Extract the [x, y] coordinate from the center of the cell holding the provided text.  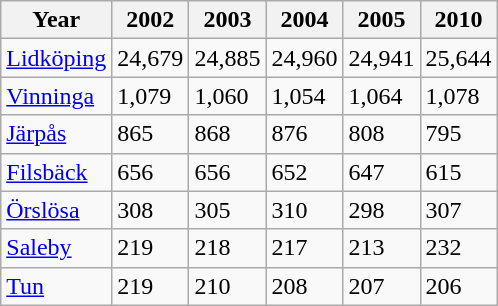
206 [458, 286]
25,644 [458, 58]
24,960 [304, 58]
208 [304, 286]
24,679 [150, 58]
310 [304, 210]
865 [150, 134]
Vinninga [56, 96]
2005 [382, 20]
24,885 [228, 58]
1,054 [304, 96]
868 [228, 134]
1,060 [228, 96]
307 [458, 210]
647 [382, 172]
Järpås [56, 134]
1,078 [458, 96]
Lidköping [56, 58]
2003 [228, 20]
218 [228, 248]
210 [228, 286]
795 [458, 134]
808 [382, 134]
615 [458, 172]
298 [382, 210]
Tun [56, 286]
876 [304, 134]
308 [150, 210]
Örslösa [56, 210]
652 [304, 172]
1,064 [382, 96]
2010 [458, 20]
1,079 [150, 96]
Saleby [56, 248]
Filsbäck [56, 172]
24,941 [382, 58]
207 [382, 286]
232 [458, 248]
213 [382, 248]
305 [228, 210]
Year [56, 20]
2002 [150, 20]
2004 [304, 20]
217 [304, 248]
